Search for the cell housing the specified text and yield its [X, Y] center coordinate. 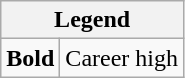
Legend [92, 20]
Career high [122, 58]
Bold [30, 58]
